Search for the cell housing the specified text and yield its [x, y] center coordinate. 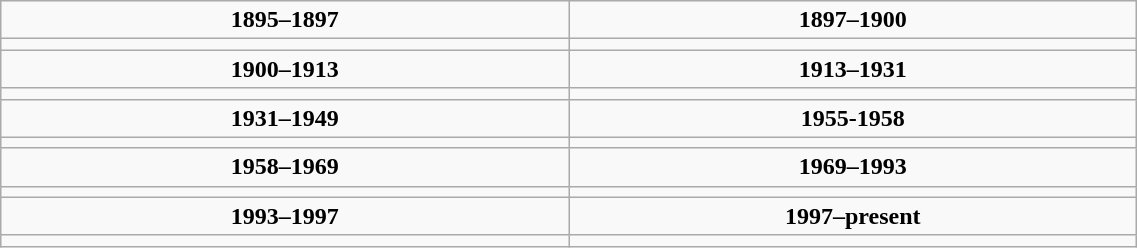
1997–present [853, 216]
1897–1900 [853, 20]
1931–1949 [285, 118]
1900–1913 [285, 69]
1993–1997 [285, 216]
1895–1897 [285, 20]
1958–1969 [285, 167]
1913–1931 [853, 69]
1955-1958 [853, 118]
1969–1993 [853, 167]
